From the cell containing the given text, extract its center point as (x, y) coordinate. 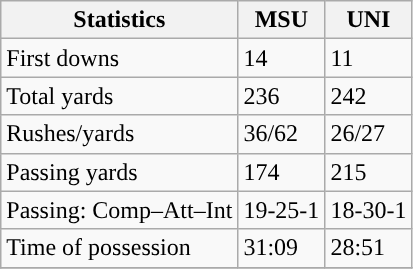
MSU (282, 20)
Time of possession (120, 248)
Passing yards (120, 172)
19-25-1 (282, 210)
First downs (120, 58)
Rushes/yards (120, 134)
215 (368, 172)
11 (368, 58)
174 (282, 172)
Statistics (120, 20)
Total yards (120, 96)
236 (282, 96)
UNI (368, 20)
31:09 (282, 248)
18-30-1 (368, 210)
28:51 (368, 248)
Passing: Comp–Att–Int (120, 210)
242 (368, 96)
14 (282, 58)
36/62 (282, 134)
26/27 (368, 134)
